For the text-containing cell, return its midpoint in [x, y] coordinate format. 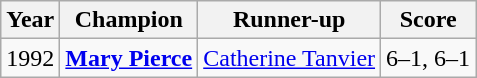
Mary Pierce [129, 58]
Year [30, 20]
6–1, 6–1 [428, 58]
Catherine Tanvier [290, 58]
Score [428, 20]
Runner-up [290, 20]
Champion [129, 20]
1992 [30, 58]
